Detect which cell encompasses the target text, then output its (x, y) center coordinate. 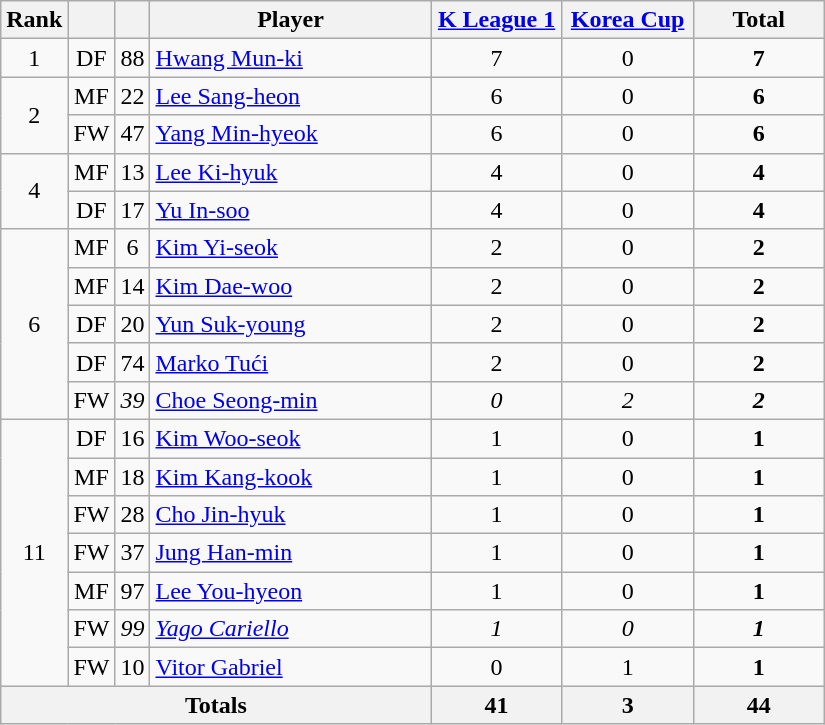
11 (34, 552)
Kim Dae-woo (290, 286)
Player (290, 20)
Yu In-soo (290, 210)
44 (758, 705)
Kim Woo-seok (290, 438)
74 (132, 362)
37 (132, 553)
Jung Han-min (290, 553)
Cho Jin-hyuk (290, 515)
Vitor Gabriel (290, 667)
Totals (216, 705)
Lee Sang-heon (290, 96)
Lee Ki-hyuk (290, 172)
Kim Yi-seok (290, 248)
14 (132, 286)
16 (132, 438)
47 (132, 134)
Yun Suk-young (290, 324)
Korea Cup (628, 20)
22 (132, 96)
99 (132, 629)
Yago Cariello (290, 629)
10 (132, 667)
Choe Seong-min (290, 400)
3 (628, 705)
39 (132, 400)
Lee You-hyeon (290, 591)
20 (132, 324)
Hwang Mun-ki (290, 58)
K League 1 (496, 20)
41 (496, 705)
17 (132, 210)
Total (758, 20)
28 (132, 515)
Kim Kang-kook (290, 477)
97 (132, 591)
88 (132, 58)
Rank (34, 20)
18 (132, 477)
13 (132, 172)
Marko Tući (290, 362)
Yang Min-hyeok (290, 134)
